Scan for the cell matching the given text and deliver its [X, Y] coordinate at center. 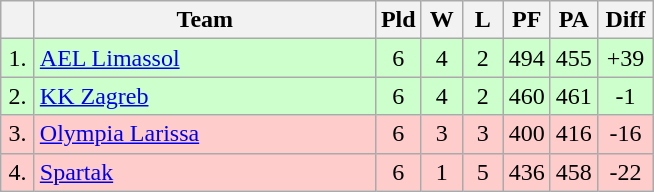
Pld [398, 20]
Olympia Larissa [204, 134]
PF [526, 20]
W [442, 20]
-1 [625, 96]
460 [526, 96]
461 [574, 96]
1. [18, 58]
400 [526, 134]
4. [18, 172]
3. [18, 134]
1 [442, 172]
KK Zagreb [204, 96]
458 [574, 172]
-16 [625, 134]
494 [526, 58]
436 [526, 172]
455 [574, 58]
PA [574, 20]
AEL Limassol [204, 58]
L [482, 20]
Spartak [204, 172]
416 [574, 134]
-22 [625, 172]
Team [204, 20]
Diff [625, 20]
+39 [625, 58]
5 [482, 172]
2. [18, 96]
